Provide the [x, y] coordinate of the cell's center where the given text is located.  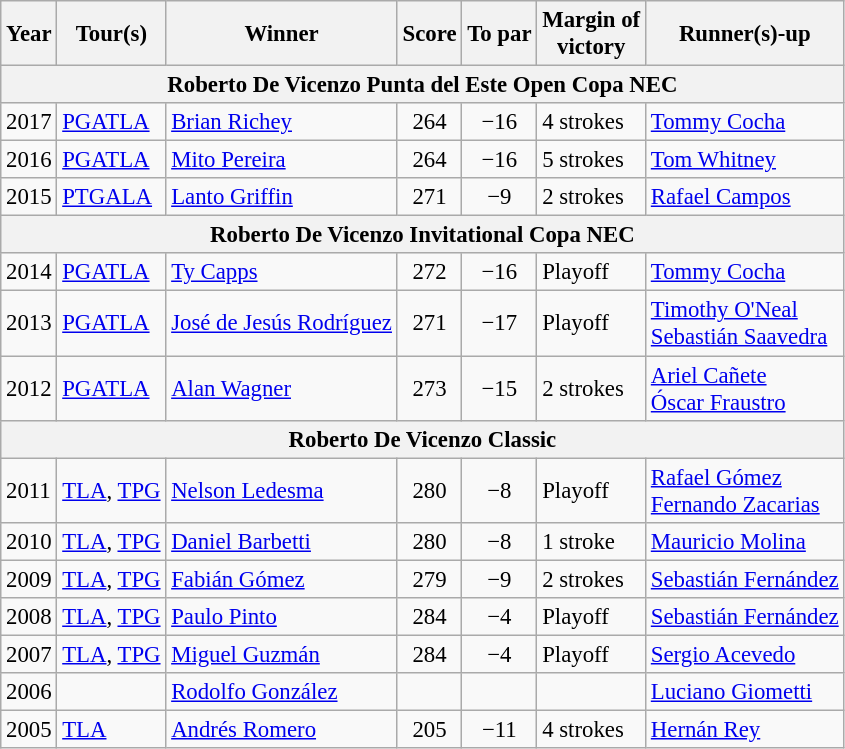
−11 [500, 729]
2012 [29, 388]
2007 [29, 654]
Miguel Guzmán [282, 654]
2016 [29, 160]
Ty Capps [282, 273]
Rafael Campos [745, 197]
Runner(s)-up [745, 34]
Sergio Acevedo [745, 654]
PTGALA [112, 197]
Brian Richey [282, 122]
Ariel Cañete Óscar Fraustro [745, 388]
2009 [29, 579]
TLA [112, 729]
Paulo Pinto [282, 617]
Margin ofvictory [592, 34]
1 stroke [592, 541]
Luciano Giometti [745, 692]
2010 [29, 541]
Tom Whitney [745, 160]
Mito Pereira [282, 160]
2011 [29, 490]
Timothy O'Neal Sebastián Saavedra [745, 324]
Winner [282, 34]
2008 [29, 617]
Roberto De Vicenzo Punta del Este Open Copa NEC [422, 85]
279 [430, 579]
Rafael Gómez Fernando Zacarias [745, 490]
273 [430, 388]
Tour(s) [112, 34]
Alan Wagner [282, 388]
Year [29, 34]
2005 [29, 729]
2015 [29, 197]
Nelson Ledesma [282, 490]
Roberto De Vicenzo Invitational Copa NEC [422, 235]
Fabián Gómez [282, 579]
2006 [29, 692]
Daniel Barbetti [282, 541]
2013 [29, 324]
2014 [29, 273]
Mauricio Molina [745, 541]
−17 [500, 324]
To par [500, 34]
2017 [29, 122]
Score [430, 34]
Rodolfo González [282, 692]
−15 [500, 388]
5 strokes [592, 160]
Andrés Romero [282, 729]
Lanto Griffin [282, 197]
Roberto De Vicenzo Classic [422, 439]
Hernán Rey [745, 729]
José de Jesús Rodríguez [282, 324]
205 [430, 729]
272 [430, 273]
